Output the (x, y) coordinate of the center of the cell containing the given text.  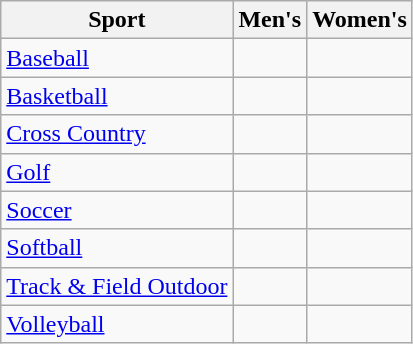
Volleyball (117, 324)
Soccer (117, 210)
Women's (360, 20)
Basketball (117, 96)
Golf (117, 172)
Sport (117, 20)
Softball (117, 248)
Cross Country (117, 134)
Track & Field Outdoor (117, 286)
Baseball (117, 58)
Men's (270, 20)
